Provide the [X, Y] coordinate of the cell's center where the given text is located.  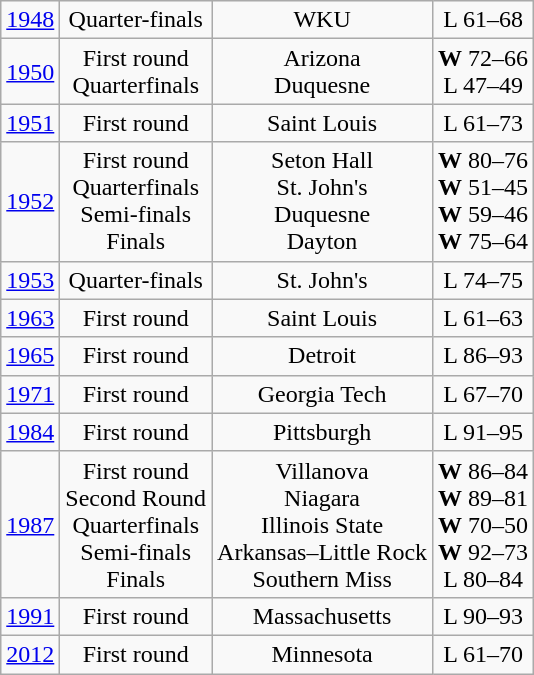
1950 [30, 72]
L 61–63 [484, 318]
St. John's [322, 280]
W 72–66L 47–49 [484, 72]
1963 [30, 318]
L 61–73 [484, 123]
L 91–95 [484, 432]
L 90–93 [484, 616]
W 86–84W 89–81W 70–50W 92–73L 80–84 [484, 524]
L 67–70 [484, 394]
L 61–70 [484, 654]
Pittsburgh [322, 432]
WKU [322, 20]
Seton HallSt. John'sDuquesneDayton [322, 202]
1987 [30, 524]
Detroit [322, 356]
L 74–75 [484, 280]
1952 [30, 202]
1991 [30, 616]
1953 [30, 280]
1965 [30, 356]
Massachusetts [322, 616]
Minnesota [322, 654]
ArizonaDuquesne [322, 72]
Georgia Tech [322, 394]
First roundQuarterfinals [136, 72]
1948 [30, 20]
L 86–93 [484, 356]
First roundSecond RoundQuarterfinalsSemi-finalsFinals [136, 524]
1984 [30, 432]
W 80–76W 51–45W 59–46W 75–64 [484, 202]
1951 [30, 123]
2012 [30, 654]
L 61–68 [484, 20]
1971 [30, 394]
VillanovaNiagaraIllinois StateArkansas–Little RockSouthern Miss [322, 524]
First roundQuarterfinalsSemi-finalsFinals [136, 202]
